Return [X, Y] of the center of cell containing provided text 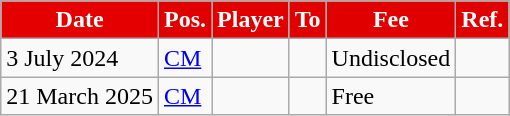
Ref. [482, 20]
Date [80, 20]
Fee [391, 20]
Undisclosed [391, 58]
21 March 2025 [80, 96]
To [308, 20]
Pos. [184, 20]
Player [251, 20]
Free [391, 96]
3 July 2024 [80, 58]
